Return [X, Y] of the center of cell containing provided text 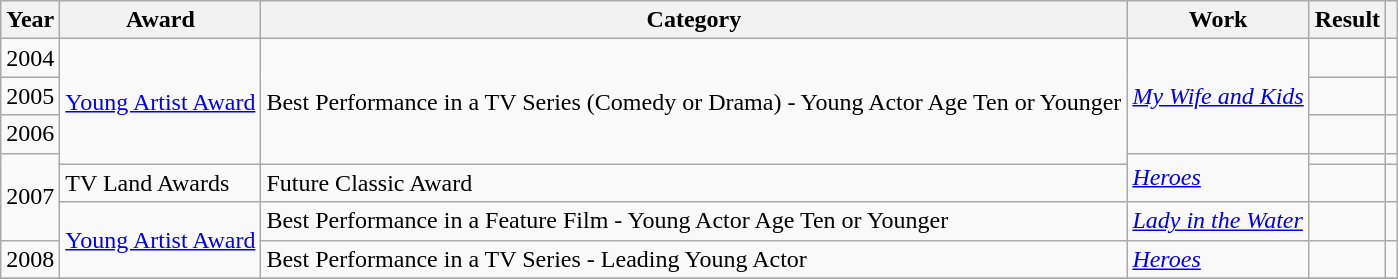
TV Land Awards [160, 183]
My Wife and Kids [1218, 96]
Lady in the Water [1218, 221]
Result [1347, 20]
2006 [30, 134]
Future Classic Award [694, 183]
2007 [30, 196]
Award [160, 20]
2008 [30, 259]
Category [694, 20]
Work [1218, 20]
Best Performance in a TV Series (Comedy or Drama) - Young Actor Age Ten or Younger [694, 102]
Best Performance in a Feature Film - Young Actor Age Ten or Younger [694, 221]
Best Performance in a TV Series - Leading Young Actor [694, 259]
Year [30, 20]
2004 [30, 58]
2005 [30, 96]
